Scan for the cell matching the given text and deliver its (x, y) coordinate at center. 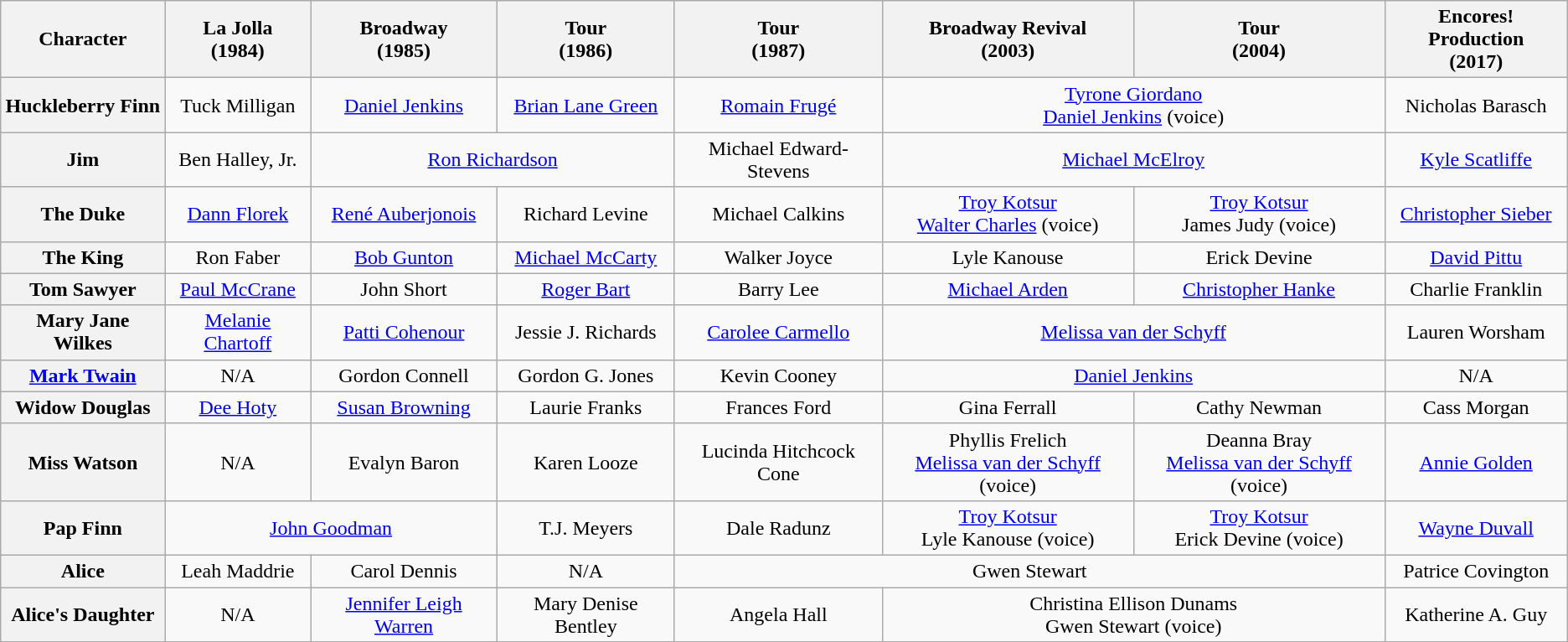
The King (83, 257)
Lauren Worsham (1476, 332)
Romain Frugé (778, 106)
Tom Sawyer (83, 289)
Dee Hoty (238, 407)
Tour(1987) (778, 39)
Carol Dennis (404, 571)
Ben Halley, Jr. (238, 159)
Susan Browning (404, 407)
Troy KotsurLyle Kanouse (voice) (1008, 528)
Lyle Kanouse (1008, 257)
John Goodman (331, 528)
René Auberjonois (404, 215)
Kevin Cooney (778, 375)
Melissa van der Schyff (1133, 332)
Patti Cohenour (404, 332)
Pap Finn (83, 528)
Broadway Revival(2003) (1008, 39)
Troy KotsurJames Judy (voice) (1259, 215)
Ron Richardson (493, 159)
Troy KotsurWalter Charles (voice) (1008, 215)
Huckleberry Finn (83, 106)
Christina Ellison DunamsGwen Stewart (voice) (1133, 614)
Phyllis FrelichMelissa van der Schyff (voice) (1008, 462)
Laurie Franks (585, 407)
Ron Faber (238, 257)
Jessie J. Richards (585, 332)
Jim (83, 159)
Christopher Sieber (1476, 215)
Melanie Chartoff (238, 332)
Miss Watson (83, 462)
Annie Golden (1476, 462)
Tour(2004) (1259, 39)
Kyle Scatliffe (1476, 159)
Karen Looze (585, 462)
Tuck Milligan (238, 106)
Charlie Franklin (1476, 289)
Gina Ferrall (1008, 407)
Roger Bart (585, 289)
Widow Douglas (83, 407)
The Duke (83, 215)
Patrice Covington (1476, 571)
Encores! Production(2017) (1476, 39)
Mary Denise Bentley (585, 614)
Lucinda Hitchcock Cone (778, 462)
David Pittu (1476, 257)
Gwen Stewart (1029, 571)
Katherine A. Guy (1476, 614)
Deanna BrayMelissa van der Schyff (voice) (1259, 462)
Dale Radunz (778, 528)
Cathy Newman (1259, 407)
Troy KotsurErick Devine (voice) (1259, 528)
Gordon Connell (404, 375)
Carolee Carmello (778, 332)
Brian Lane Green (585, 106)
Dann Florek (238, 215)
Michael Arden (1008, 289)
Bob Gunton (404, 257)
Broadway(1985) (404, 39)
Alice's Daughter (83, 614)
Barry Lee (778, 289)
Christopher Hanke (1259, 289)
La Jolla(1984) (238, 39)
Richard Levine (585, 215)
Alice (83, 571)
John Short (404, 289)
Angela Hall (778, 614)
Tour(1986) (585, 39)
Walker Joyce (778, 257)
Michael Edward-Stevens (778, 159)
Cass Morgan (1476, 407)
Frances Ford (778, 407)
Paul McCrane (238, 289)
Erick Devine (1259, 257)
Michael Calkins (778, 215)
Michael McCarty (585, 257)
Michael McElroy (1133, 159)
Wayne Duvall (1476, 528)
Mark Twain (83, 375)
Jennifer Leigh Warren (404, 614)
T.J. Meyers (585, 528)
Tyrone GiordanoDaniel Jenkins (voice) (1133, 106)
Character (83, 39)
Mary Jane Wilkes (83, 332)
Evalyn Baron (404, 462)
Nicholas Barasch (1476, 106)
Leah Maddrie (238, 571)
Gordon G. Jones (585, 375)
